Determine the [X, Y] coordinate at the center of the cell enclosing the given text.  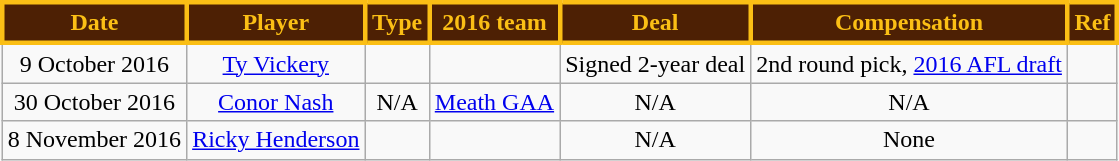
Signed 2-year deal [656, 63]
Conor Nash [276, 102]
Ty Vickery [276, 63]
2nd round pick, 2016 AFL draft [910, 63]
None [910, 140]
8 November 2016 [94, 140]
Deal [656, 22]
Ricky Henderson [276, 140]
Compensation [910, 22]
2016 team [494, 22]
Meath GAA [494, 102]
30 October 2016 [94, 102]
Ref [1092, 22]
Date [94, 22]
Player [276, 22]
Type [397, 22]
9 October 2016 [94, 63]
